Find where the given text appears and provide that cell's center as [X, Y] coordinate. 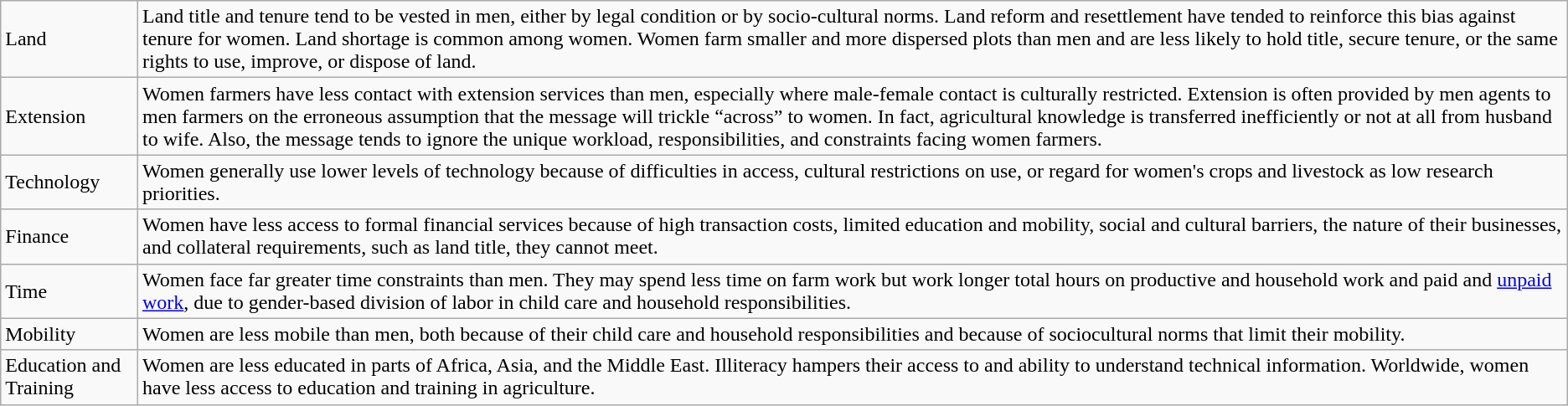
Technology [70, 182]
Time [70, 291]
Extension [70, 116]
Education and Training [70, 377]
Finance [70, 236]
Mobility [70, 334]
Land [70, 39]
